Provide the (X, Y) coordinate of the cell's center where the given text is located.  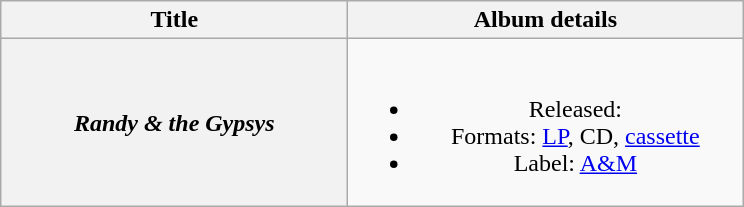
Title (174, 20)
Album details (546, 20)
Randy & the Gypsys (174, 122)
Released: Formats: LP, CD, cassetteLabel: A&M (546, 122)
